From the cell containing the given text, extract its center point as (x, y) coordinate. 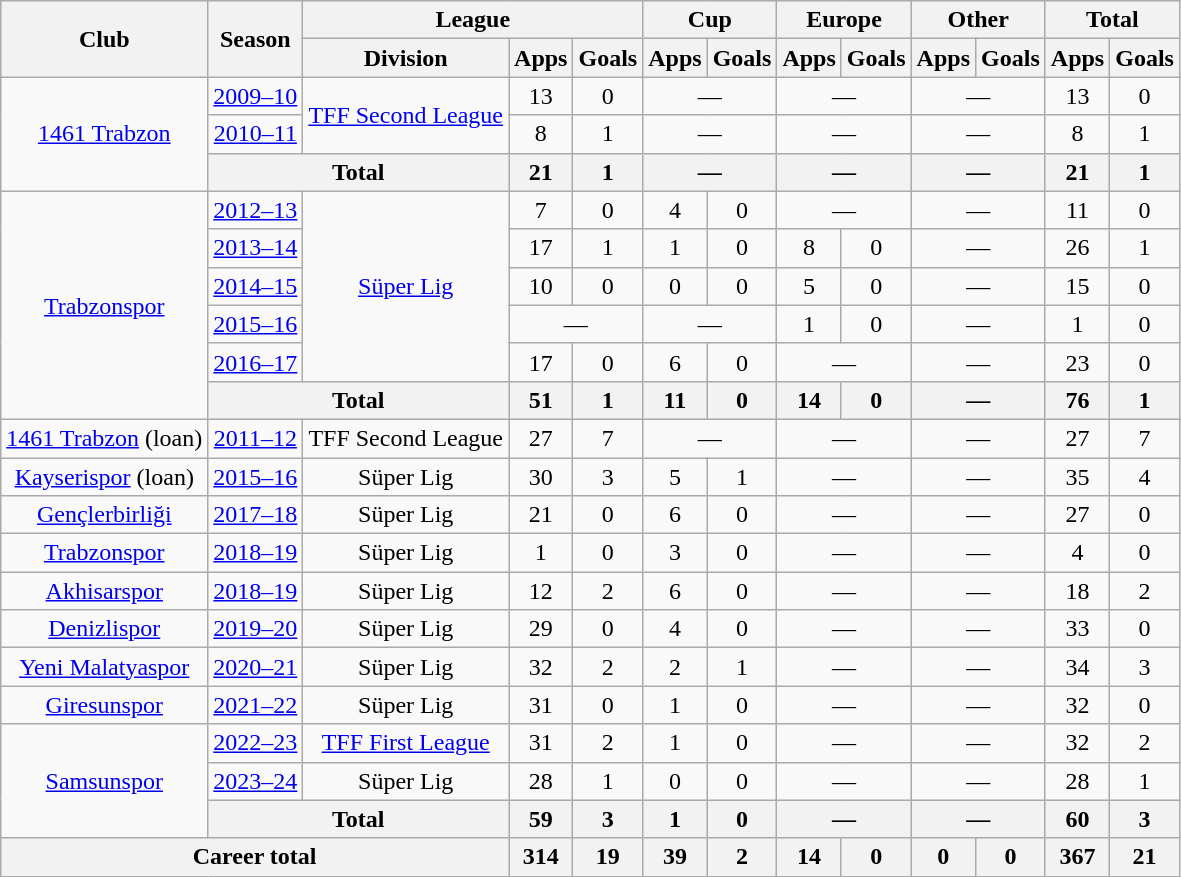
Other (978, 20)
Europe (844, 20)
2017–18 (256, 515)
19 (608, 857)
1461 Trabzon (loan) (104, 438)
2019–20 (256, 629)
29 (541, 629)
Cup (710, 20)
2020–21 (256, 667)
Denizlispor (104, 629)
23 (1077, 362)
10 (541, 286)
Club (104, 39)
2023–24 (256, 781)
Division (406, 58)
76 (1077, 400)
367 (1077, 857)
2009–10 (256, 96)
30 (541, 477)
314 (541, 857)
Giresunspor (104, 705)
60 (1077, 819)
League (473, 20)
2022–23 (256, 743)
33 (1077, 629)
2011–12 (256, 438)
51 (541, 400)
TFF First League (406, 743)
26 (1077, 248)
Samsunspor (104, 781)
2012–13 (256, 210)
Gençlerbirliği (104, 515)
Career total (255, 857)
Yeni Malatyaspor (104, 667)
59 (541, 819)
34 (1077, 667)
2010–11 (256, 134)
35 (1077, 477)
2021–22 (256, 705)
Season (256, 39)
2016–17 (256, 362)
Kayserispor (loan) (104, 477)
39 (675, 857)
15 (1077, 286)
18 (1077, 591)
1461 Trabzon (104, 134)
12 (541, 591)
2014–15 (256, 286)
Akhisarspor (104, 591)
2013–14 (256, 248)
